Scan for the cell matching the given text and deliver its (x, y) coordinate at center. 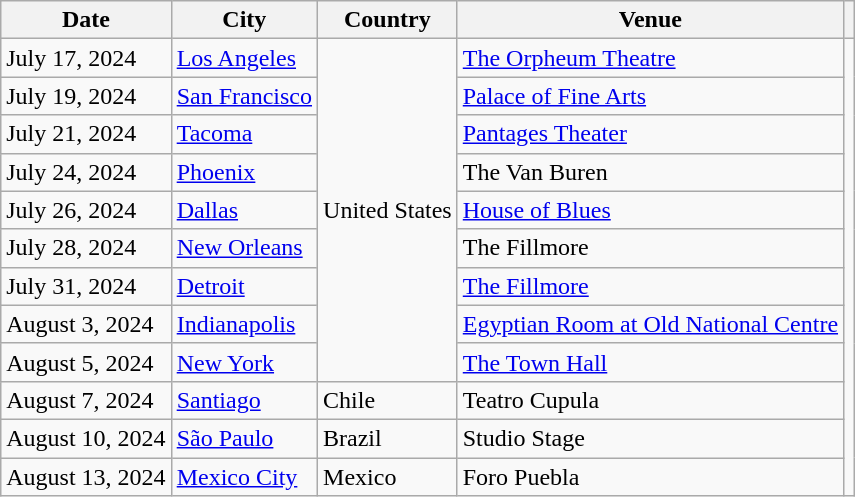
Mexico (388, 477)
Phoenix (244, 172)
July 31, 2024 (86, 286)
City (244, 20)
New York (244, 362)
Date (86, 20)
Venue (650, 20)
Country (388, 20)
August 10, 2024 (86, 438)
Foro Puebla (650, 477)
July 24, 2024 (86, 172)
Egyptian Room at Old National Centre (650, 324)
São Paulo (244, 438)
Los Angeles (244, 58)
July 21, 2024 (86, 134)
July 26, 2024 (86, 210)
Studio Stage (650, 438)
Dallas (244, 210)
The Town Hall (650, 362)
San Francisco (244, 96)
House of Blues (650, 210)
July 17, 2024 (86, 58)
Pantages Theater (650, 134)
The Van Buren (650, 172)
Mexico City (244, 477)
The Orpheum Theatre (650, 58)
August 3, 2024 (86, 324)
Palace of Fine Arts (650, 96)
Chile (388, 400)
August 13, 2024 (86, 477)
Teatro Cupula (650, 400)
August 5, 2024 (86, 362)
Tacoma (244, 134)
New Orleans (244, 248)
United States (388, 210)
Santiago (244, 400)
Detroit (244, 286)
July 28, 2024 (86, 248)
August 7, 2024 (86, 400)
Brazil (388, 438)
July 19, 2024 (86, 96)
Indianapolis (244, 324)
